Provide the (X, Y) coordinate of the cell's center where the given text is located.  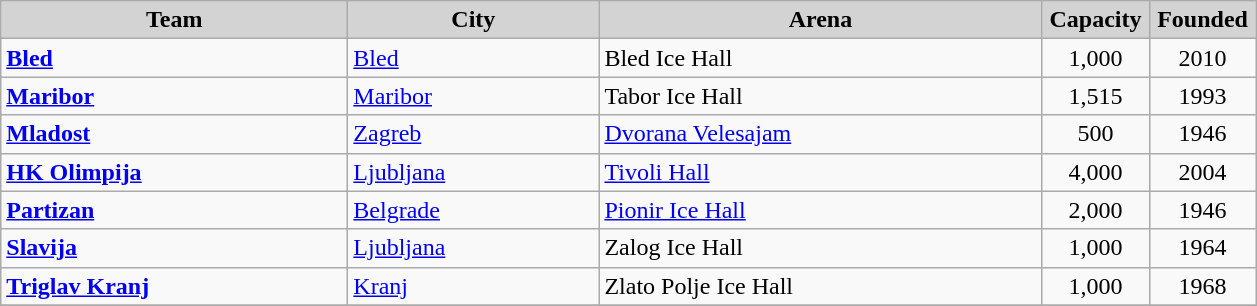
Slavija (174, 248)
4,000 (1096, 172)
Founded (1202, 20)
Kranj (474, 286)
Tivoli Hall (820, 172)
1964 (1202, 248)
Bled Ice Hall (820, 58)
500 (1096, 134)
City (474, 20)
Zagreb (474, 134)
Triglav Kranj (174, 286)
2,000 (1096, 210)
Partizan (174, 210)
Tabor Ice Hall (820, 96)
2010 (1202, 58)
Mladost (174, 134)
1993 (1202, 96)
HK Olimpija (174, 172)
Belgrade (474, 210)
Pionir Ice Hall (820, 210)
2004 (1202, 172)
Arena (820, 20)
Team (174, 20)
1,515 (1096, 96)
Dvorana Velesajam (820, 134)
Zalog Ice Hall (820, 248)
Zlato Polje Ice Hall (820, 286)
Capacity (1096, 20)
1968 (1202, 286)
